Output the [x, y] coordinate of the center of the cell containing the given text.  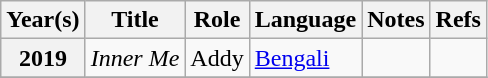
Inner Me [135, 58]
Refs [458, 20]
Year(s) [43, 20]
Language [305, 20]
2019 [43, 58]
Notes [396, 20]
Title [135, 20]
Addy [217, 58]
Role [217, 20]
Bengali [305, 58]
